Determine the [x, y] coordinate at the center of the cell enclosing the given text.  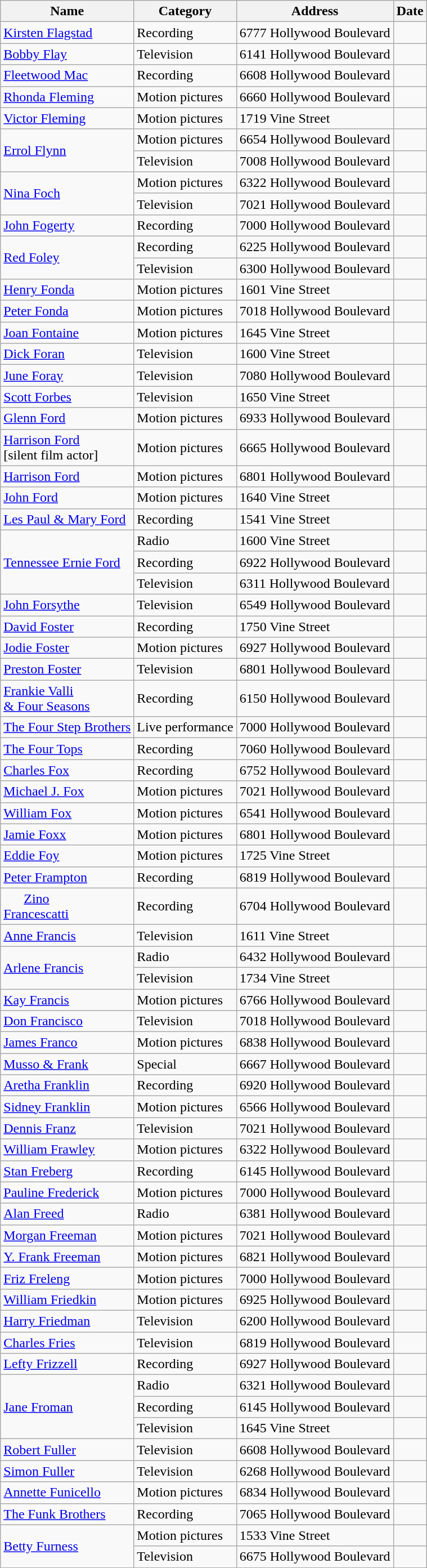
6766 Hollywood Boulevard [315, 999]
Red Foley [68, 257]
6381 Hollywood Boulevard [315, 1214]
Aretha Franklin [68, 1085]
Y. Frank Freeman [68, 1257]
John Forsythe [68, 605]
Betty Furness [68, 1546]
Lefty Frizzell [68, 1364]
6225 Hollywood Boulevard [315, 247]
William Frawley [68, 1150]
Musso & Frank [68, 1064]
Tennessee Ernie Ford [68, 562]
Sidney Franklin [68, 1107]
Henry Fonda [68, 290]
Simon Fuller [68, 1471]
7065 Hollywood Boulevard [315, 1514]
Special [185, 1064]
William Fox [68, 813]
6200 Hollywood Boulevard [315, 1321]
1611 Vine Street [315, 935]
William Friedkin [68, 1299]
Peter Fonda [68, 311]
Jodie Foster [68, 648]
6541 Hollywood Boulevard [315, 813]
Anne Francis [68, 935]
7060 Hollywood Boulevard [315, 749]
Charles Fox [68, 770]
6654 Hollywood Boulevard [315, 140]
Peter Frampton [68, 877]
Joan Fontaine [68, 333]
Harrison Ford [68, 476]
The Funk Brothers [68, 1514]
Stan Freberg [68, 1171]
1640 Vine Street [315, 498]
The Four Tops [68, 749]
Fleetwood Mac [68, 75]
Alan Freed [68, 1214]
6922 Hollywood Boulevard [315, 562]
Kay Francis [68, 999]
Jamie Foxx [68, 834]
1719 Vine Street [315, 118]
6704 Hollywood Boulevard [315, 906]
1734 Vine Street [315, 978]
6432 Hollywood Boulevard [315, 957]
Victor Fleming [68, 118]
Harrison Ford[silent film actor] [68, 447]
1725 Vine Street [315, 856]
7080 Hollywood Boulevard [315, 376]
1533 Vine Street [315, 1535]
6933 Hollywood Boulevard [315, 418]
Dennis Franz [68, 1128]
June Foray [68, 376]
Bobby Flay [68, 54]
6667 Hollywood Boulevard [315, 1064]
John Ford [68, 498]
Don Francisco [68, 1021]
Robert Fuller [68, 1450]
1601 Vine Street [315, 290]
Michael J. Fox [68, 792]
Annette Funicello [68, 1493]
6150 Hollywood Boulevard [315, 698]
Date [410, 11]
Charles Fries [68, 1343]
6821 Hollywood Boulevard [315, 1257]
6566 Hollywood Boulevard [315, 1107]
Pauline Frederick [68, 1192]
6300 Hollywood Boulevard [315, 269]
6777 Hollywood Boulevard [315, 33]
ZinoFrancescatti [68, 906]
6665 Hollywood Boulevard [315, 447]
6752 Hollywood Boulevard [315, 770]
Arlene Francis [68, 967]
6920 Hollywood Boulevard [315, 1085]
Live performance [185, 727]
Glenn Ford [68, 418]
Eddie Foy [68, 856]
6660 Hollywood Boulevard [315, 97]
Frankie Valli& Four Seasons [68, 698]
6675 Hollywood Boulevard [315, 1557]
Harry Friedman [68, 1321]
Category [185, 11]
Preston Foster [68, 669]
The Four Step Brothers [68, 727]
6321 Hollywood Boulevard [315, 1386]
7008 Hollywood Boulevard [315, 161]
6311 Hollywood Boulevard [315, 583]
6549 Hollywood Boulevard [315, 605]
6141 Hollywood Boulevard [315, 54]
Errol Flynn [68, 150]
6838 Hollywood Boulevard [315, 1043]
John Fogerty [68, 225]
Dick Foran [68, 354]
David Foster [68, 627]
Friz Freleng [68, 1278]
Kirsten Flagstad [68, 33]
Morgan Freeman [68, 1235]
6268 Hollywood Boulevard [315, 1471]
Nina Foch [68, 193]
Scott Forbes [68, 397]
Les Paul & Mary Ford [68, 519]
Address [315, 11]
1750 Vine Street [315, 627]
1650 Vine Street [315, 397]
6834 Hollywood Boulevard [315, 1493]
6925 Hollywood Boulevard [315, 1299]
Rhonda Fleming [68, 97]
James Franco [68, 1043]
1541 Vine Street [315, 519]
Name [68, 11]
Jane Froman [68, 1407]
